Identify which cell holds the provided text, then report its [X, Y] central coordinate. 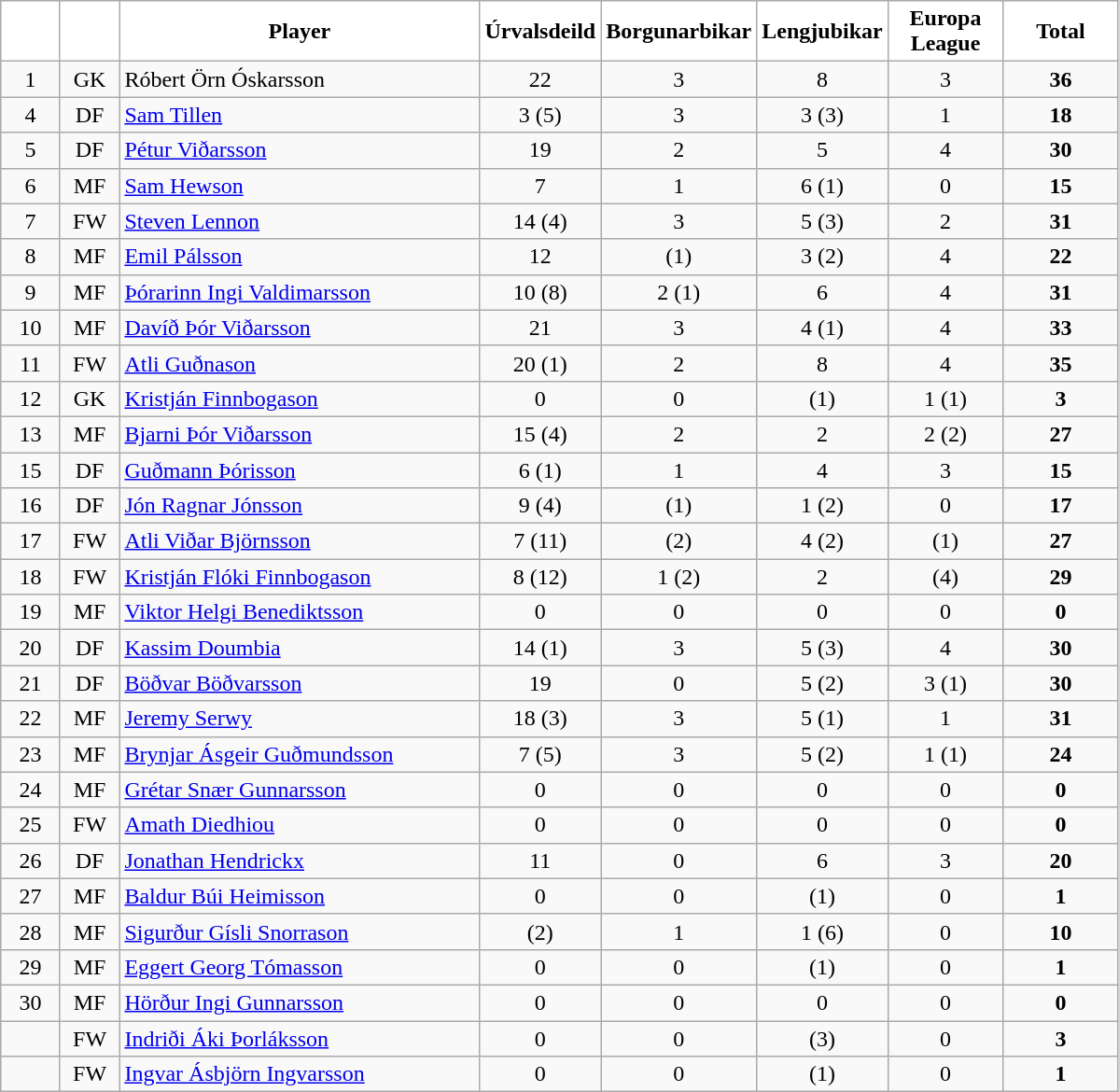
Guðmann Þórisson [300, 469]
Róbert Örn Óskarsson [300, 79]
3 (3) [822, 115]
Eggert Georg Tómasson [300, 967]
2 (2) [945, 434]
Indriði Áki Þorláksson [300, 1039]
26 [31, 861]
7 (11) [540, 541]
Úrvalsdeild [540, 32]
Lengjubikar [822, 32]
Total [1061, 32]
33 [1061, 328]
36 [1061, 79]
2 (1) [679, 292]
20 (1) [540, 363]
Pétur Viðarsson [300, 150]
16 [31, 506]
Hörður Ingi Gunnarsson [300, 1002]
Jeremy Serwy [300, 719]
Brynjar Ásgeir Guðmundsson [300, 754]
23 [31, 754]
(4) [945, 577]
Grétar Snær Gunnarsson [300, 790]
7 (5) [540, 754]
9 (4) [540, 506]
Jonathan Hendrickx [300, 861]
5 (1) [822, 719]
10 (8) [540, 292]
3 (1) [945, 683]
Bjarni Þór Viðarsson [300, 434]
4 (1) [822, 328]
14 (4) [540, 221]
Sam Hewson [300, 186]
Sam Tillen [300, 115]
Kristján Flóki Finnbogason [300, 577]
Þórarinn Ingi Valdimarsson [300, 292]
9 [31, 292]
Baldur Búi Heimisson [300, 896]
4 (2) [822, 541]
15 (4) [540, 434]
Kristján Finnbogason [300, 399]
Emil Pálsson [300, 257]
18 (3) [540, 719]
Player [300, 32]
13 [31, 434]
Ingvar Ásbjörn Ingvarsson [300, 1074]
35 [1061, 363]
Jón Ragnar Jónsson [300, 506]
Amath Diedhiou [300, 825]
Atli Guðnason [300, 363]
Borgunarbikar [679, 32]
Böðvar Böðvarsson [300, 683]
1 (6) [822, 931]
25 [31, 825]
Europa League [945, 32]
Sigurður Gísli Snorrason [300, 931]
3 (5) [540, 115]
14 (1) [540, 648]
Viktor Helgi Benediktsson [300, 612]
Kassim Doumbia [300, 648]
(3) [822, 1039]
3 (2) [822, 257]
8 (12) [540, 577]
28 [31, 931]
Atli Viðar Björnsson [300, 541]
Steven Lennon [300, 221]
Davíð Þór Viðarsson [300, 328]
